Output the [x, y] coordinate of the center of the cell containing the given text.  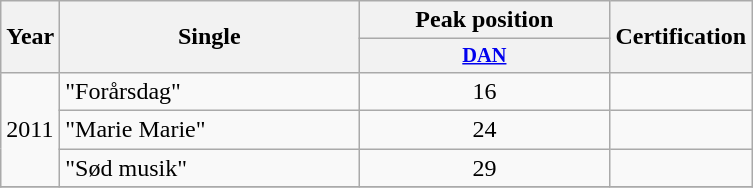
Year [30, 37]
2011 [30, 129]
"Forårsdag" [210, 91]
16 [484, 91]
"Marie Marie" [210, 130]
29 [484, 168]
DAN [484, 56]
Certification [681, 37]
Peak position [484, 20]
Single [210, 37]
24 [484, 130]
"Sød musik" [210, 168]
